Provide the [x, y] coordinate of the cell's center where the given text is located.  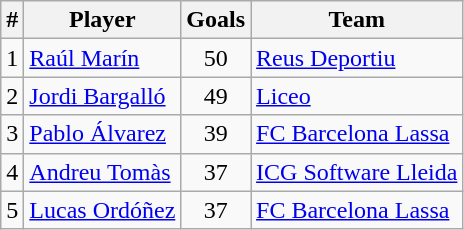
Liceo [357, 96]
49 [216, 96]
3 [12, 134]
39 [216, 134]
Goals [216, 20]
Jordi Bargalló [102, 96]
2 [12, 96]
Team [357, 20]
1 [12, 58]
ICG Software Lleida [357, 172]
# [12, 20]
Player [102, 20]
Andreu Tomàs [102, 172]
Pablo Álvarez [102, 134]
Lucas Ordóñez [102, 210]
Reus Deportiu [357, 58]
50 [216, 58]
Raúl Marín [102, 58]
5 [12, 210]
4 [12, 172]
